Scan for the cell matching the given text and deliver its [X, Y] coordinate at center. 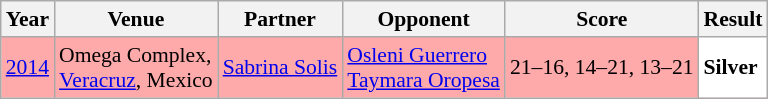
2014 [28, 68]
Score [602, 19]
Partner [280, 19]
Osleni Guerrero Taymara Oropesa [424, 68]
21–16, 14–21, 13–21 [602, 68]
Venue [136, 19]
Silver [734, 68]
Sabrina Solis [280, 68]
Omega Complex,Veracruz, Mexico [136, 68]
Result [734, 19]
Opponent [424, 19]
Year [28, 19]
